For the text-containing cell, return its midpoint in (X, Y) coordinate format. 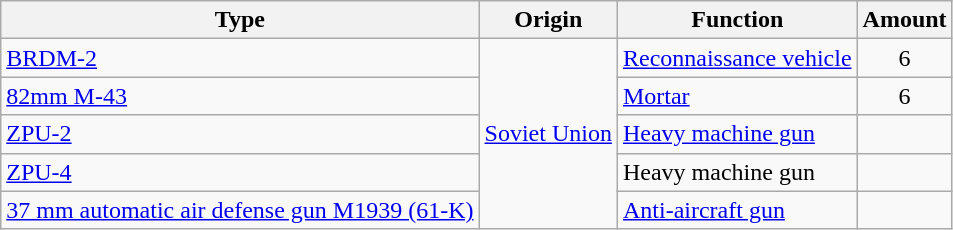
Mortar (737, 96)
Amount (904, 20)
ZPU-2 (240, 134)
Soviet Union (548, 134)
Anti-aircraft gun (737, 210)
82mm M-43 (240, 96)
Function (737, 20)
ZPU-4 (240, 172)
Reconnaissance vehicle (737, 58)
BRDM-2 (240, 58)
Origin (548, 20)
Type (240, 20)
37 mm automatic air defense gun M1939 (61-K) (240, 210)
